Find where the given text appears and provide that cell's center as [x, y] coordinate. 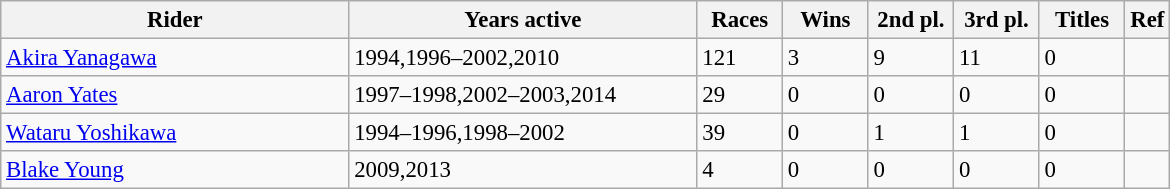
2009,2013 [523, 170]
3 [826, 58]
Ref [1148, 20]
Titles [1082, 20]
121 [740, 58]
1994,1996–2002,2010 [523, 58]
Years active [523, 20]
11 [997, 58]
39 [740, 133]
Akira Yanagawa [175, 58]
Rider [175, 20]
Aaron Yates [175, 95]
3rd pl. [997, 20]
9 [911, 58]
29 [740, 95]
1997–1998,2002–2003,2014 [523, 95]
Wins [826, 20]
2nd pl. [911, 20]
4 [740, 170]
1994–1996,1998–2002 [523, 133]
Blake Young [175, 170]
Races [740, 20]
Wataru Yoshikawa [175, 133]
